Pinpoint the cell where the given text exists, returning its [x, y] midpoint coordinate. 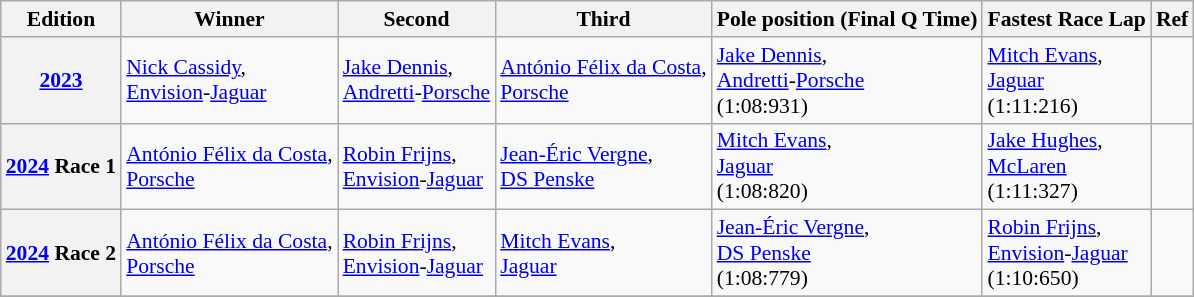
Mitch Evans,Jaguar(1:08:820) [848, 166]
Nick Cassidy,Envision-Jaguar [229, 80]
2023 [61, 80]
2024 Race 1 [61, 166]
Robin Frijns,Envision-Jaguar(1:10:650) [1066, 254]
Jake Dennis,Andretti-Porsche [417, 80]
Third [603, 19]
Second [417, 19]
Winner [229, 19]
Mitch Evans,Jaguar [603, 254]
Jake Hughes,McLaren(1:11:327) [1066, 166]
Ref [1172, 19]
Fastest Race Lap [1066, 19]
Pole position (Final Q Time) [848, 19]
Jean-Éric Vergne,DS Penske [603, 166]
Mitch Evans,Jaguar(1:11:216) [1066, 80]
Jake Dennis,Andretti-Porsche(1:08:931) [848, 80]
2024 Race 2 [61, 254]
Edition [61, 19]
Jean-Éric Vergne,DS Penske(1:08:779) [848, 254]
